Locate the cell with the specified text and output its [x, y] center coordinate. 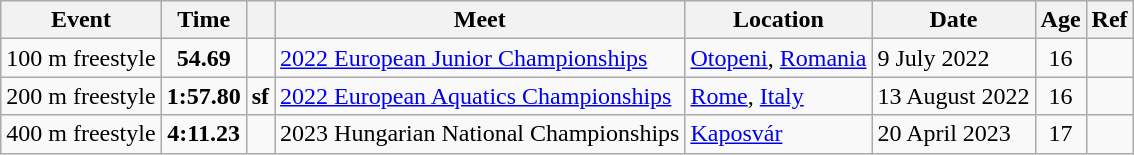
20 April 2023 [954, 134]
Ref [1110, 20]
13 August 2022 [954, 96]
Date [954, 20]
Event [81, 20]
2022 European Junior Championships [480, 58]
1:57.80 [204, 96]
9 July 2022 [954, 58]
sf [260, 96]
17 [1060, 134]
4:11.23 [204, 134]
Location [778, 20]
Otopeni, Romania [778, 58]
200 m freestyle [81, 96]
Rome, Italy [778, 96]
400 m freestyle [81, 134]
Age [1060, 20]
Kaposvár [778, 134]
100 m freestyle [81, 58]
2023 Hungarian National Championships [480, 134]
2022 European Aquatics Championships [480, 96]
Meet [480, 20]
54.69 [204, 58]
Time [204, 20]
